For the text-containing cell, return its midpoint in [X, Y] coordinate format. 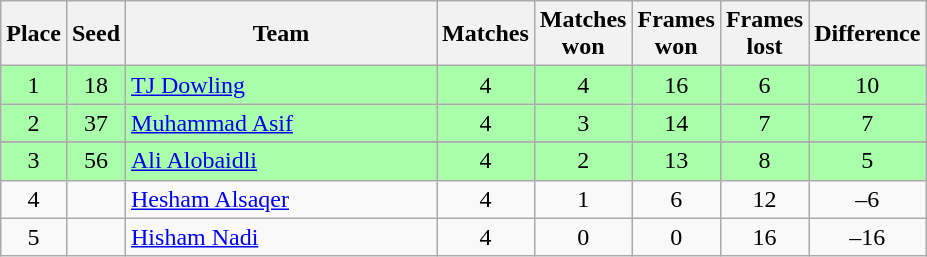
Matches won [583, 34]
Matches [486, 34]
Team [282, 34]
8 [764, 161]
Frames won [676, 34]
37 [96, 123]
TJ Dowling [282, 85]
Hisham Nadi [282, 237]
56 [96, 161]
Seed [96, 34]
Place [34, 34]
–16 [868, 237]
10 [868, 85]
Hesham Alsaqer [282, 199]
Ali Alobaidli [282, 161]
Frames lost [764, 34]
18 [96, 85]
–6 [868, 199]
Muhammad Asif [282, 123]
12 [764, 199]
14 [676, 123]
Difference [868, 34]
13 [676, 161]
